Return [X, Y] of the center of cell containing provided text 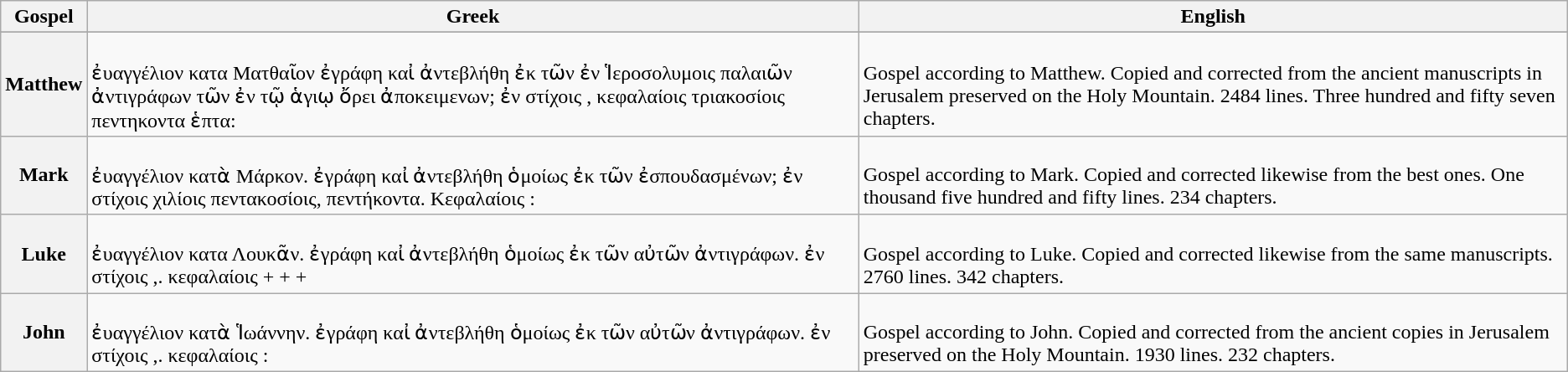
Gospel according to Mark. Copied and corrected likewise from the best ones. One thousand five hundred and fifty lines. 234 chapters. [1213, 175]
ἐυαγγέλιον κατὰ Μάρκον. ἐγράφη καἰ ἀντεβλήθη ὁμοίως ἐκ τῶν ἐσπουδασμένων; ἐν στίχοις χιλίοις πεντακοσίοις, πεντήκοντα. Κεφαλαίοις : [472, 175]
Gospel according to John. Copied and corrected from the ancient copies in Jerusalem preserved on the Holy Mountain. 1930 lines. 232 chapters. [1213, 333]
Mark [44, 175]
Greek [472, 17]
Matthew [44, 85]
ἐυαγγέλιον κατα Λουκᾶν. ἐγράφη καἰ ἀντεβλήθη ὁμοίως ἐκ τῶν αὐτῶν ἀντιγράφων. ἐν στίχοις ,. κεφαλαίοις + + + [472, 254]
Gospel according to Luke. Copied and corrected likewise from the same manuscripts. 2760 lines. 342 chapters. [1213, 254]
English [1213, 17]
ἐυαγγέλιον κατὰ Ἱωάννην. ἐγράφη καἰ ἀντεβλήθη ὁμοίως ἐκ τῶν αὐτῶν ἀντιγράφων. ἐν στίχοις ,. κεφαλαίοις : [472, 333]
Gospel [44, 17]
John [44, 333]
Luke [44, 254]
